Identify which cell holds the provided text, then report its [X, Y] central coordinate. 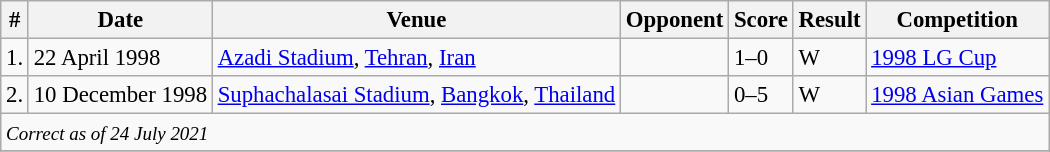
1998 LG Cup [958, 58]
2. [15, 95]
0–5 [762, 95]
1–0 [762, 58]
Result [830, 20]
Correct as of 24 July 2021 [525, 133]
Date [120, 20]
Opponent [675, 20]
Competition [958, 20]
Azadi Stadium, Tehran, Iran [416, 58]
1998 Asian Games [958, 95]
# [15, 20]
10 December 1998 [120, 95]
1. [15, 58]
Suphachalasai Stadium, Bangkok, Thailand [416, 95]
Venue [416, 20]
22 April 1998 [120, 58]
Score [762, 20]
